Identify which cell holds the provided text, then report its (x, y) central coordinate. 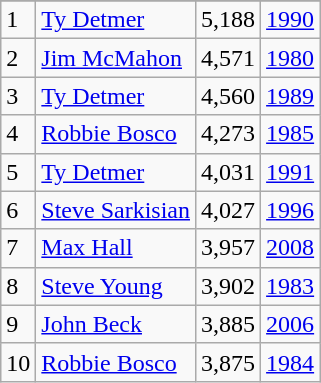
4,560 (228, 96)
1980 (290, 58)
3 (18, 96)
3,902 (228, 286)
2 (18, 58)
Max Hall (116, 248)
4,031 (228, 172)
Steve Young (116, 286)
9 (18, 324)
4,027 (228, 210)
1983 (290, 286)
1991 (290, 172)
4,273 (228, 134)
4,571 (228, 58)
5 (18, 172)
1 (18, 20)
1985 (290, 134)
1996 (290, 210)
8 (18, 286)
6 (18, 210)
1990 (290, 20)
2006 (290, 324)
4 (18, 134)
2008 (290, 248)
3,885 (228, 324)
5,188 (228, 20)
Jim McMahon (116, 58)
10 (18, 362)
1984 (290, 362)
John Beck (116, 324)
1989 (290, 96)
7 (18, 248)
3,957 (228, 248)
Steve Sarkisian (116, 210)
3,875 (228, 362)
